Return [X, Y] of the center of cell containing provided text 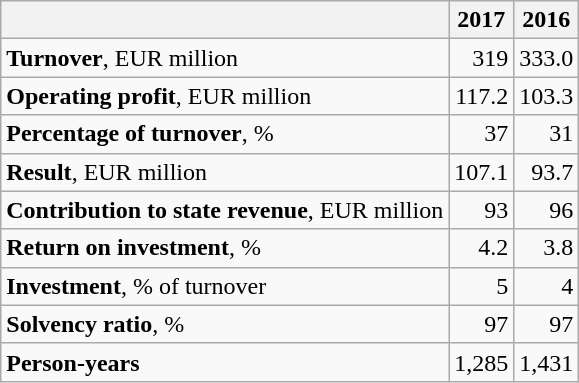
3.8 [546, 248]
Return on investment, % [225, 248]
117.2 [482, 96]
4.2 [482, 248]
319 [482, 58]
107.1 [482, 172]
103.3 [546, 96]
4 [546, 286]
1,285 [482, 362]
96 [546, 210]
93.7 [546, 172]
Percentage of turnover, % [225, 134]
2017 [482, 20]
Operating profit, EUR million [225, 96]
Turnover, EUR million [225, 58]
1,431 [546, 362]
37 [482, 134]
2016 [546, 20]
Solvency ratio, % [225, 324]
5 [482, 286]
Investment, % of turnover [225, 286]
Contribution to state revenue, EUR million [225, 210]
333.0 [546, 58]
Person-years [225, 362]
Result, EUR million [225, 172]
93 [482, 210]
31 [546, 134]
